Capture the cell that displays the provided text and extract its (x, y) central coordinate. 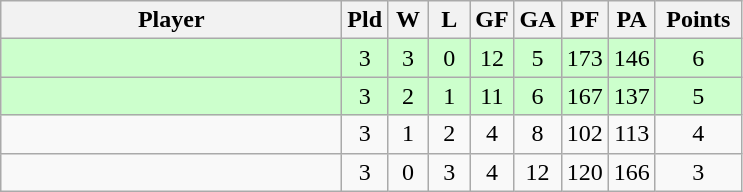
146 (632, 58)
166 (632, 172)
W (408, 20)
137 (632, 96)
PF (584, 20)
8 (538, 134)
Player (172, 20)
173 (584, 58)
GA (538, 20)
PA (632, 20)
102 (584, 134)
Pld (365, 20)
11 (492, 96)
120 (584, 172)
L (450, 20)
GF (492, 20)
113 (632, 134)
167 (584, 96)
Points (698, 20)
